Extract the (x, y) coordinate from the center of the cell holding the provided text.  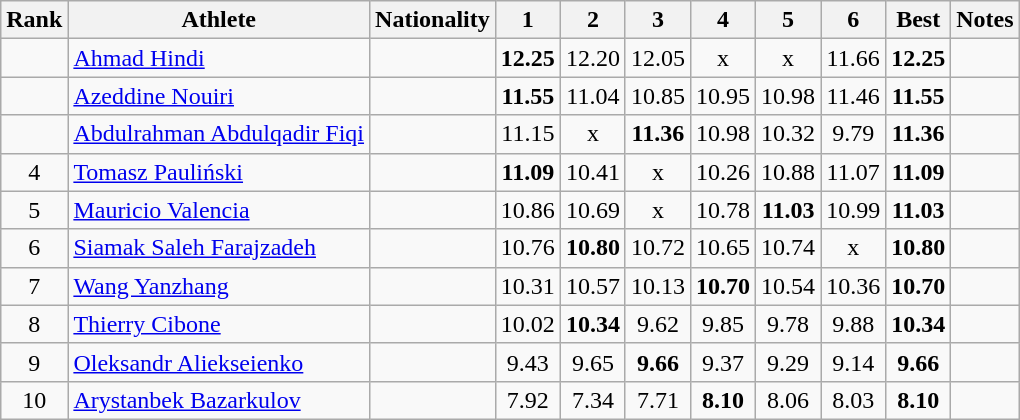
7.71 (658, 400)
10.74 (788, 248)
11.07 (854, 172)
Mauricio Valencia (219, 210)
10.76 (528, 248)
Arystanbek Bazarkulov (219, 400)
9.79 (854, 134)
Ahmad Hindi (219, 58)
10.65 (722, 248)
10.72 (658, 248)
Best (918, 20)
10.57 (592, 286)
9.65 (592, 362)
11.66 (854, 58)
9.29 (788, 362)
Abdulrahman Abdulqadir Fiqi (219, 134)
Tomasz Pauliński (219, 172)
10.32 (788, 134)
9.78 (788, 324)
9 (34, 362)
Wang Yanzhang (219, 286)
10.86 (528, 210)
9.37 (722, 362)
10.13 (658, 286)
3 (658, 20)
7.92 (528, 400)
10 (34, 400)
9.88 (854, 324)
Oleksandr Aliekseienko (219, 362)
Rank (34, 20)
10.88 (788, 172)
Nationality (433, 20)
10.26 (722, 172)
10.02 (528, 324)
8.03 (854, 400)
12.05 (658, 58)
10.41 (592, 172)
Notes (985, 20)
10.99 (854, 210)
10.69 (592, 210)
10.78 (722, 210)
7 (34, 286)
Thierry Cibone (219, 324)
8.06 (788, 400)
10.54 (788, 286)
2 (592, 20)
10.85 (658, 96)
1 (528, 20)
8 (34, 324)
9.14 (854, 362)
10.36 (854, 286)
9.43 (528, 362)
9.85 (722, 324)
10.95 (722, 96)
11.04 (592, 96)
Athlete (219, 20)
10.31 (528, 286)
Azeddine Nouiri (219, 96)
7.34 (592, 400)
9.62 (658, 324)
11.46 (854, 96)
12.20 (592, 58)
Siamak Saleh Farajzadeh (219, 248)
11.15 (528, 134)
